Return (x, y) of the center of cell containing provided text 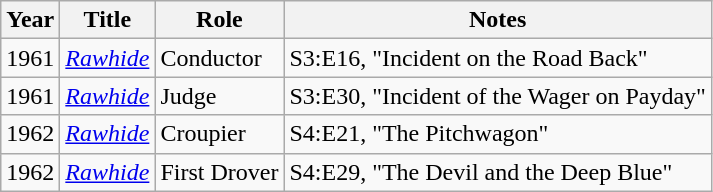
Title (108, 20)
Year (30, 20)
S4:E29, "The Devil and the Deep Blue" (498, 172)
Judge (220, 96)
Role (220, 20)
S3:E30, "Incident of the Wager on Payday" (498, 96)
First Drover (220, 172)
Notes (498, 20)
Croupier (220, 134)
Conductor (220, 58)
S3:E16, "Incident on the Road Back" (498, 58)
S4:E21, "The Pitchwagon" (498, 134)
